Extract the (x, y) coordinate from the center of the cell holding the provided text.  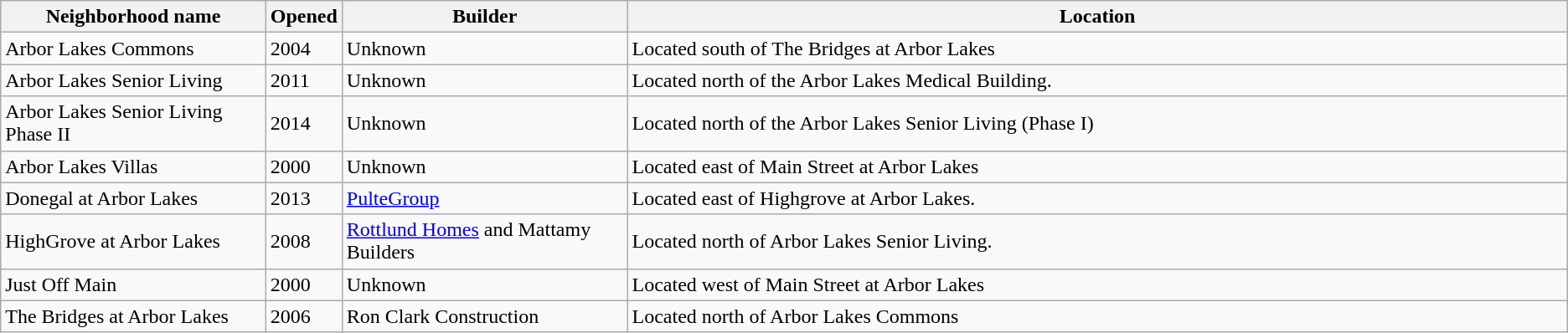
2008 (303, 241)
Arbor Lakes Villas (133, 166)
Opened (303, 17)
Ron Clark Construction (484, 316)
Just Off Main (133, 284)
2006 (303, 316)
Located west of Main Street at Arbor Lakes (1097, 284)
2004 (303, 49)
Arbor Lakes Senior Living (133, 80)
Located east of Main Street at Arbor Lakes (1097, 166)
2014 (303, 124)
Arbor Lakes Senior Living Phase II (133, 124)
Located east of Highgrove at Arbor Lakes. (1097, 198)
Located north of the Arbor Lakes Senior Living (Phase I) (1097, 124)
Located north of the Arbor Lakes Medical Building. (1097, 80)
The Bridges at Arbor Lakes (133, 316)
HighGrove at Arbor Lakes (133, 241)
Located north of Arbor Lakes Senior Living. (1097, 241)
Builder (484, 17)
Location (1097, 17)
Arbor Lakes Commons (133, 49)
PulteGroup (484, 198)
2011 (303, 80)
2013 (303, 198)
Rottlund Homes and Mattamy Builders (484, 241)
Neighborhood name (133, 17)
Donegal at Arbor Lakes (133, 198)
Located north of Arbor Lakes Commons (1097, 316)
Located south of The Bridges at Arbor Lakes (1097, 49)
